Return the [X, Y] coordinate for the center point of the cell that contains the specified text.  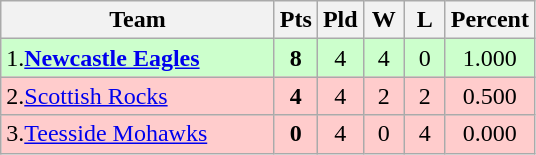
2.Scottish Rocks [138, 96]
3.Teesside Mohawks [138, 134]
L [424, 20]
Pts [296, 20]
0.000 [490, 134]
Team [138, 20]
8 [296, 58]
0.500 [490, 96]
1.Newcastle Eagles [138, 58]
Percent [490, 20]
W [384, 20]
Pld [340, 20]
1.000 [490, 58]
